Scan for the cell matching the given text and deliver its (x, y) coordinate at center. 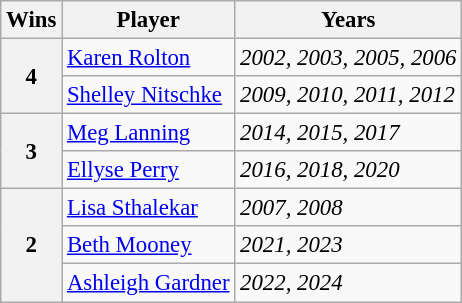
4 (32, 76)
2009, 2010, 2011, 2012 (348, 95)
2 (32, 246)
Meg Lanning (148, 133)
Wins (32, 20)
3 (32, 152)
2002, 2003, 2005, 2006 (348, 58)
2016, 2018, 2020 (348, 170)
2014, 2015, 2017 (348, 133)
Lisa Sthalekar (148, 208)
Ashleigh Gardner (148, 283)
2007, 2008 (348, 208)
Beth Mooney (148, 245)
2021, 2023 (348, 245)
Player (148, 20)
Years (348, 20)
Ellyse Perry (148, 170)
2022, 2024 (348, 283)
Karen Rolton (148, 58)
Shelley Nitschke (148, 95)
